Determine the [x, y] coordinate at the center of the cell enclosing the given text.  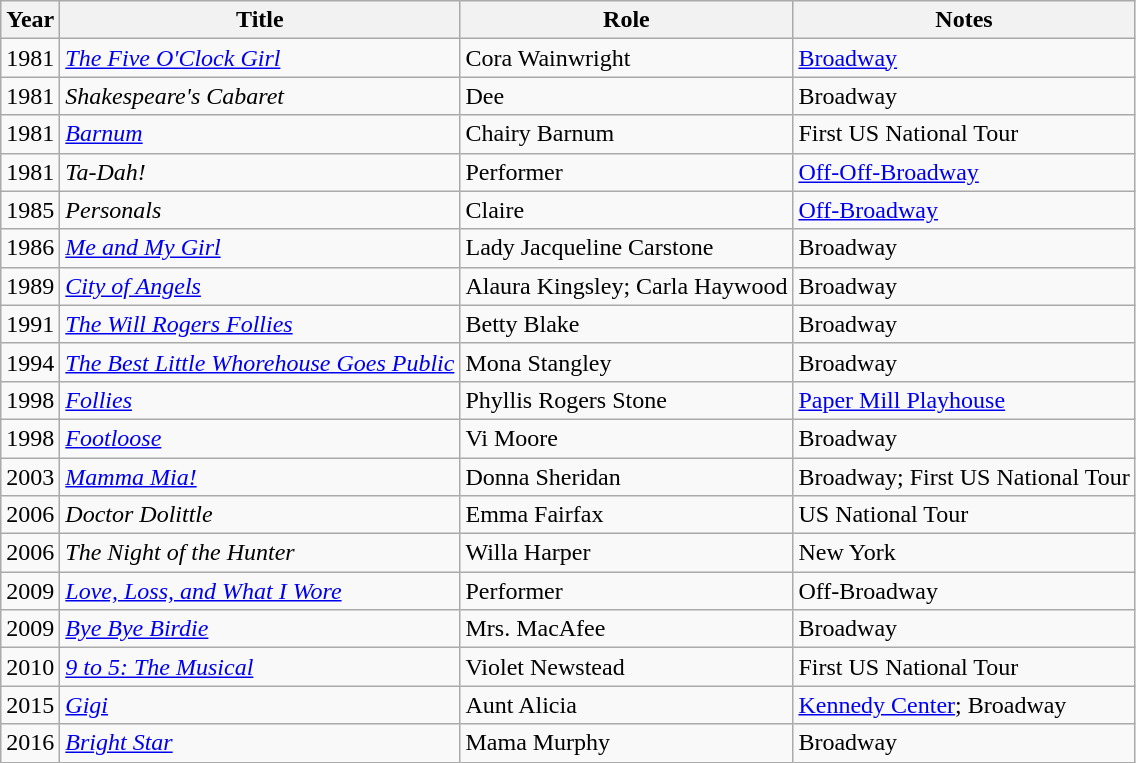
1994 [30, 362]
2016 [30, 743]
Follies [260, 400]
Bye Bye Birdie [260, 629]
1986 [30, 248]
Donna Sheridan [626, 477]
Vi Moore [626, 438]
Chairy Barnum [626, 134]
Ta-Dah! [260, 172]
Emma Fairfax [626, 515]
2003 [30, 477]
New York [964, 553]
Paper Mill Playhouse [964, 400]
Kennedy Center; Broadway [964, 705]
Barnum [260, 134]
Mrs. MacAfee [626, 629]
Mona Stangley [626, 362]
Dee [626, 96]
Shakespeare's Cabaret [260, 96]
Off-Off-Broadway [964, 172]
Aunt Alicia [626, 705]
1989 [30, 286]
Bright Star [260, 743]
1985 [30, 210]
Me and My Girl [260, 248]
Violet Newstead [626, 667]
The Will Rogers Follies [260, 324]
Claire [626, 210]
Role [626, 20]
Doctor Dolittle [260, 515]
US National Tour [964, 515]
The Night of the Hunter [260, 553]
Broadway; First US National Tour [964, 477]
Footloose [260, 438]
The Best Little Whorehouse Goes Public [260, 362]
Lady Jacqueline Carstone [626, 248]
9 to 5: The Musical [260, 667]
Love, Loss, and What I Wore [260, 591]
Willa Harper [626, 553]
1991 [30, 324]
The Five O'Clock Girl [260, 58]
Mama Murphy [626, 743]
City of Angels [260, 286]
2015 [30, 705]
Alaura Kingsley; Carla Haywood [626, 286]
Year [30, 20]
Phyllis Rogers Stone [626, 400]
Personals [260, 210]
Gigi [260, 705]
Notes [964, 20]
Mamma Mia! [260, 477]
Betty Blake [626, 324]
Cora Wainwright [626, 58]
2010 [30, 667]
Title [260, 20]
